Locate the cell with the specified text and output its (X, Y) center coordinate. 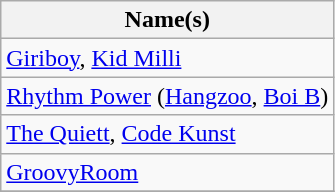
Giriboy, Kid Milli (168, 58)
Name(s) (168, 20)
Rhythm Power (Hangzoo, Boi B) (168, 96)
GroovyRoom (168, 172)
The Quiett, Code Kunst (168, 134)
